Capture the cell that displays the provided text and extract its (x, y) central coordinate. 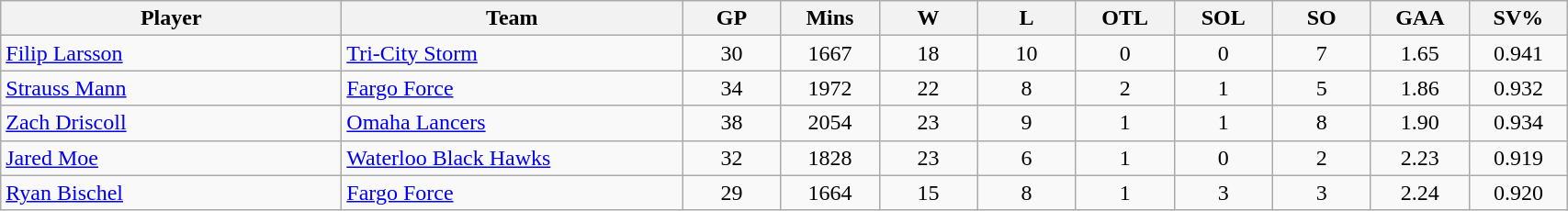
Ryan Bischel (171, 193)
6 (1027, 158)
18 (928, 53)
38 (731, 123)
Mins (830, 18)
5 (1321, 88)
1.65 (1420, 53)
34 (731, 88)
OTL (1124, 18)
Waterloo Black Hawks (513, 158)
10 (1027, 53)
0.934 (1517, 123)
Jared Moe (171, 158)
1667 (830, 53)
1.90 (1420, 123)
0.920 (1517, 193)
9 (1027, 123)
2.24 (1420, 193)
Omaha Lancers (513, 123)
30 (731, 53)
2054 (830, 123)
1.86 (1420, 88)
Tri-City Storm (513, 53)
1664 (830, 193)
1828 (830, 158)
1972 (830, 88)
0.919 (1517, 158)
22 (928, 88)
L (1027, 18)
0.932 (1517, 88)
SOL (1224, 18)
2.23 (1420, 158)
SO (1321, 18)
0.941 (1517, 53)
W (928, 18)
7 (1321, 53)
SV% (1517, 18)
Player (171, 18)
GAA (1420, 18)
Strauss Mann (171, 88)
Team (513, 18)
15 (928, 193)
32 (731, 158)
Filip Larsson (171, 53)
29 (731, 193)
GP (731, 18)
Zach Driscoll (171, 123)
